Identify which cell holds the provided text, then report its (X, Y) central coordinate. 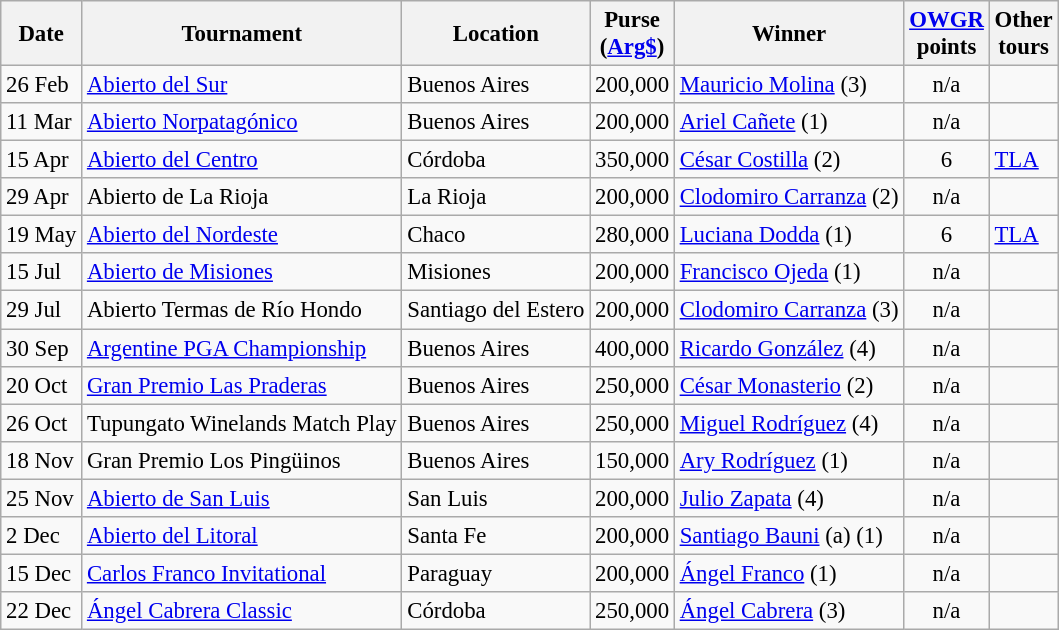
Paraguay (496, 573)
Argentine PGA Championship (242, 348)
Date (42, 34)
Othertours (1024, 34)
Clodomiro Carranza (2) (789, 197)
Abierto de La Rioja (242, 197)
Ángel Cabrera (3) (789, 611)
15 Apr (42, 160)
Abierto del Sur (242, 85)
Chaco (496, 235)
19 May (42, 235)
Purse(Arg$) (632, 34)
Santiago Bauni (a) (1) (789, 536)
150,000 (632, 460)
Abierto del Nordeste (242, 235)
Location (496, 34)
Francisco Ojeda (1) (789, 273)
Tournament (242, 34)
Mauricio Molina (3) (789, 85)
OWGRpoints (946, 34)
Abierto del Centro (242, 160)
Tupungato Winelands Match Play (242, 423)
400,000 (632, 348)
Julio Zapata (4) (789, 498)
Misiones (496, 273)
Ariel Cañete (1) (789, 122)
11 Mar (42, 122)
Ricardo González (4) (789, 348)
San Luis (496, 498)
Ángel Franco (1) (789, 573)
Gran Premio Las Praderas (242, 385)
Clodomiro Carranza (3) (789, 310)
29 Jul (42, 310)
29 Apr (42, 197)
César Monasterio (2) (789, 385)
25 Nov (42, 498)
Abierto Norpatagónico (242, 122)
Abierto de San Luis (242, 498)
Ángel Cabrera Classic (242, 611)
15 Dec (42, 573)
Luciana Dodda (1) (789, 235)
18 Nov (42, 460)
Carlos Franco Invitational (242, 573)
15 Jul (42, 273)
26 Oct (42, 423)
Winner (789, 34)
Miguel Rodríguez (4) (789, 423)
César Costilla (2) (789, 160)
La Rioja (496, 197)
280,000 (632, 235)
Abierto del Litoral (242, 536)
20 Oct (42, 385)
2 Dec (42, 536)
Santa Fe (496, 536)
Santiago del Estero (496, 310)
Abierto de Misiones (242, 273)
Gran Premio Los Pingüinos (242, 460)
Ary Rodríguez (1) (789, 460)
350,000 (632, 160)
Abierto Termas de Río Hondo (242, 310)
26 Feb (42, 85)
22 Dec (42, 611)
30 Sep (42, 348)
